Find where the given text appears and provide that cell's center as [X, Y] coordinate. 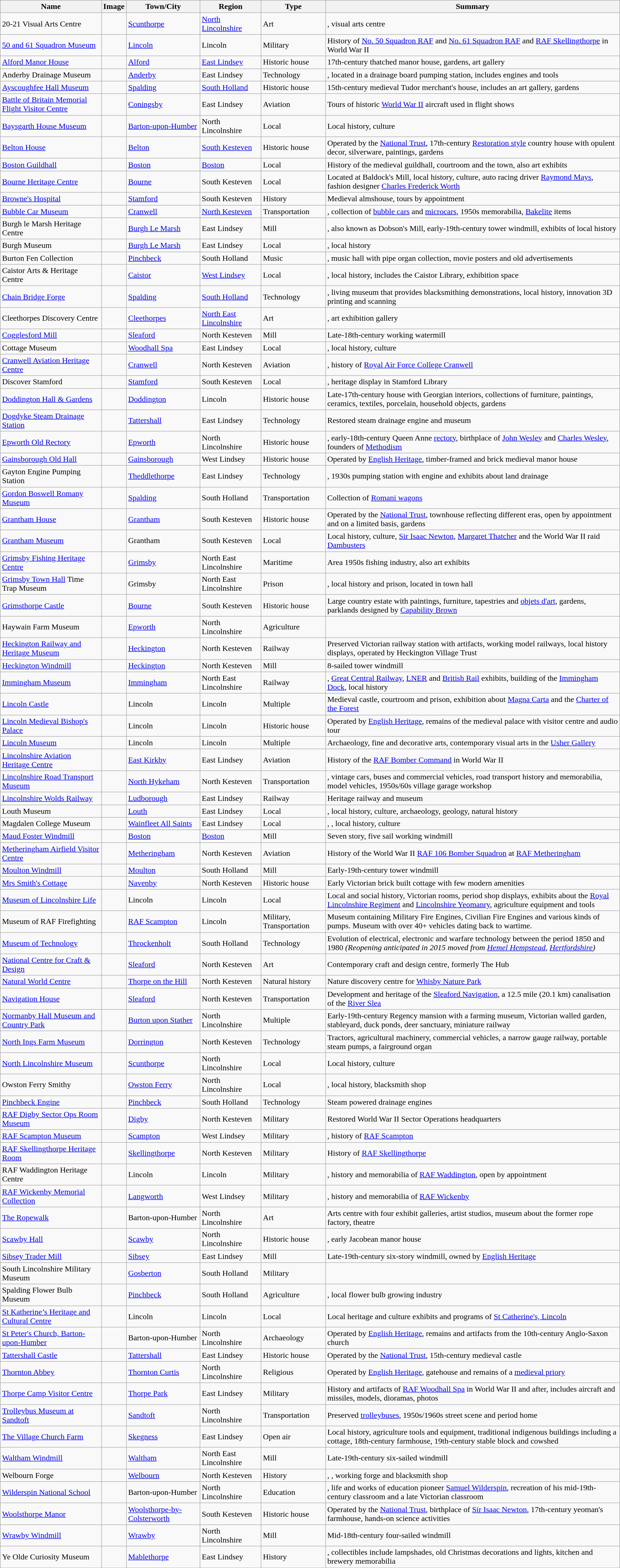
Region [231, 7]
Late-17th-century house with Georgian interiors, collections of furniture, paintings, ceramics, textiles, porcelain, household objects, gardens [473, 399]
Owston Ferry [163, 1085]
Archaeology, fine and decorative arts, contemporary visual arts in the Usher Gallery [473, 743]
Coningsby [163, 105]
Early-19th-century Regency mansion with a farming museum, Victorian walled garden, stableyard, duck ponds, deer sanctuary, miniature railway [473, 1020]
, located in a drainage board pumping station, includes engines and tools [473, 75]
Early Victorian brick built cottage with few modern amenities [473, 883]
Scawby Hall [51, 1239]
Heckington Windmill [51, 666]
History of No. 50 Squadron RAF and No. 61 Squadron RAF and RAF Skellingthorpe in World War II [473, 45]
Welbourn [163, 1475]
Gosberton [163, 1273]
Natural World Centre [51, 982]
Dogdyke Steam Drainage Station [51, 420]
Operated by the National Trust, townhouse reflecting different eras, open by appointment and on a limited basis, gardens [473, 520]
Contemporary craft and design centre, formerly The Hub [473, 964]
Thornton Curtis [163, 1372]
Louth [163, 811]
Museum containing Military Fire Engines, Civilian Fire Engines and various kinds of pumps. Museum with over 40+ vehicles dating back to wartime. [473, 921]
Collection of Romani wagons [473, 498]
Education [293, 1493]
Owston Ferry Smithy [51, 1085]
Langworth [163, 1196]
, local history [473, 246]
The Village Church Farm [51, 1437]
, local history, blacksmith shop [473, 1085]
, local history, includes the Caistor Library, exhibition space [473, 275]
, collection of bubble cars and microcars, 1950s memorabilia, Bakelite items [473, 211]
RAF Scampton Museum [51, 1136]
Late-19th-century six-story windmill, owned by English Heritage [473, 1256]
St Katherine’s Heritage and Cultural Centre [51, 1316]
, 1930s pumping station with engine and exhibits about land drainage [473, 476]
Cogglesford Mill [51, 335]
Spalding Flower Bulb Museum [51, 1295]
Open air [293, 1437]
History and artifacts of RAF Woodhall Spa in World War II and after, includes aircraft and missiles, models, dioramas, photos [473, 1393]
Burton Fen Collection [51, 258]
Summary [473, 7]
Doddington Hall & Gardens [51, 399]
Tours of historic World War II aircraft used in flight shows [473, 105]
Tractors, agricultural machinery, commercial vehicles, a narrow gauge railway, portable steam pumps, a fairground organ [473, 1042]
Alford [163, 62]
Baysgarth House Museum [51, 126]
Belton House [51, 148]
Woodhall Spa [163, 348]
Mrs Smith's Cottage [51, 883]
North Lincolnshire Museum [51, 1063]
Development and heritage of the Sleaford Navigation, a 12.5 mile (20.1 km) canalisation of the River Slea [473, 999]
Military, Transportation [293, 921]
RAF Skellingthorpe Heritage Room [51, 1153]
Museum of Technology [51, 943]
Belton [163, 148]
Waltham Windmill [51, 1458]
20-21 Visual Arts Centre [51, 24]
Immingham [163, 682]
Caistor [163, 275]
Burgh Museum [51, 246]
North Hykeham [163, 781]
Ludborough [163, 798]
Type [293, 7]
Arts centre with four exhibit galleries, artist studios, museum about the former rope factory, theatre [473, 1218]
Town/City [163, 7]
Cranwell Aviation Heritage Centre [51, 365]
East Kirkby [163, 760]
, living museum that provides blacksmithing demonstrations, local history, innovation 3D printing and scanning [473, 297]
Lincoln Castle [51, 704]
Wrawby Windmill [51, 1536]
Name [51, 7]
Alford Manor House [51, 62]
Anderby Drainage Museum [51, 75]
Medieval castle, courtroom and prison, exhibition about Magna Carta and the Charter of the Forest [473, 704]
Cottage Museum [51, 348]
Gainsborough [163, 459]
RAF Scampton [163, 921]
Maud Foster Windmill [51, 836]
, history of Royal Air Force College Cranwell [473, 365]
Local heritage and culture exhibits and programs of St Catherine's, Lincoln [473, 1316]
History of RAF Skellingthorpe [473, 1153]
Bourne Heritage Centre [51, 181]
Sibsey [163, 1256]
Late-19th-century six-sailed windmill [473, 1458]
Wilderspin National School [51, 1493]
Nature discovery centre for Whisby Nature Park [473, 982]
Skegness [163, 1437]
17th-century thatched manor house, gardens, art gallery [473, 62]
Moulton [163, 870]
The Ropewalk [51, 1218]
Magdalen College Museum [51, 824]
History of the medieval guildhall, courtroom and the town, also art exhibits [473, 164]
, heritage display in Stamford Library [473, 382]
, life and works of education pioneer Samuel Wilderspin, recreation of his mid-19th-century classroom and a late Victorian classroom [473, 1493]
Gordon Boswell Romany Museum [51, 498]
Cleethorpes [163, 318]
Skellingthorpe [163, 1153]
Operated by the National Trust, birthplace of Sir Isaac Newton, 17th-century yeoman's farmhouse, hands-on science activities [473, 1514]
Located at Baldock's Mill, local history, culture, auto racing driver Raymond Mays, fashion designer Charles Frederick Worth [473, 181]
Chain Bridge Forge [51, 297]
Wainfleet All Saints [163, 824]
Wrawby [163, 1536]
Scawby [163, 1239]
Dorrington [163, 1042]
Sandtoft [163, 1415]
National Centre for Craft & Design [51, 964]
Maritime [293, 563]
Immingham Museum [51, 682]
Thorpe Camp Visitor Centre [51, 1393]
Image [114, 7]
Early-19th-century tower windmill [473, 870]
Woolsthorpe Manor [51, 1514]
Thorpe Park [163, 1393]
8-sailed tower windmill [473, 666]
Restored steam drainage engine and museum [473, 420]
, vintage cars, buses and commercial vehicles, road transport history and memorabilia, model vehicles, 1950s/60s village garage workshop [473, 781]
Haywain Farm Museum [51, 627]
Mid-18th-century four-sailed windmill [473, 1536]
, Great Central Railway, LNER and British Rail exhibits, building of the Immingham Dock, local history [473, 682]
RAF Wickenby Memorial Collection [51, 1196]
Operated by English Heritage, timber-framed and brick medieval manor house [473, 459]
Archaeology [293, 1338]
, , local history, culture [473, 824]
Battle of Britain Memorial Flight Visitor Centre [51, 105]
Operated by English Heritage, remains of the medieval palace with visitor centre and audio tour [473, 725]
Large country estate with paintings, furniture, tapestries and objets d'art, gardens, parklands designed by Capability Brown [473, 606]
Tattershall Castle [51, 1355]
Digby [163, 1119]
Seven story, five sail working windmill [473, 836]
Area 1950s fishing industry, also art exhibits [473, 563]
Welbourn Forge [51, 1475]
Doddington [163, 399]
Bubble Car Museum [51, 211]
Waltham [163, 1458]
Preserved Victorian railway station with artifacts, working model railways, local history displays, operated by Heckington Village Trust [473, 649]
, history of RAF Scampton [473, 1136]
Discover Stamford [51, 382]
Heckington Railway and Heritage Museum [51, 649]
Lincolnshire Road Transport Museum [51, 781]
, early-18th-century Queen Anne rectory, birthplace of John Wesley and Charles Wesley, founders of Methodism [473, 442]
Operated by English Heritage, gatehouse and remains of a medieval priory [473, 1372]
, also known as Dobson's Mill, early-19th-century tower windmill, exhibits of local history [473, 228]
Burgh le Marsh Heritage Centre [51, 228]
St Peter's Church, Barton-upon-Humber [51, 1338]
Lincolnshire Aviation Heritage Centre [51, 760]
, local history, culture, archaeology, geology, natural history [473, 811]
Boston Guildhall [51, 164]
Grantham House [51, 520]
RAF Waddington Heritage Centre [51, 1175]
Browne's Hospital [51, 199]
, visual arts centre [473, 24]
Metheringham [163, 853]
Navenby [163, 883]
Medieval almshouse, tours by appointment [473, 199]
, local history, culture [473, 348]
, art exhibition gallery [473, 318]
Religious [293, 1372]
Metheringham Airfield Visitor Centre [51, 853]
Lincoln Medieval Bishop's Palace [51, 725]
, history and memorabilia of RAF Wickenby [473, 1196]
Natural history [293, 982]
Sibsey Trader Mill [51, 1256]
Music [293, 258]
Cleethorpes Discovery Centre [51, 318]
Gainsborough Old Hall [51, 459]
, local flower bulb growing industry [473, 1295]
Scampton [163, 1136]
Restored World War II Sector Operations headquarters [473, 1119]
Late-18th-century working watermill [473, 335]
Lincolnshire Wolds Railway [51, 798]
50 and 61 Squadron Museum [51, 45]
, history and memorabilia of RAF Waddington, open by appointment [473, 1175]
Lincoln Museum [51, 743]
Epworth Old Rectory [51, 442]
Grimsthorpe Castle [51, 606]
Museum of RAF Firefighting [51, 921]
, , working forge and blacksmith shop [473, 1475]
Thorpe on the Hill [163, 982]
Grantham Museum [51, 541]
History of the World War II RAF 106 Bomber Squadron at RAF Metheringham [473, 853]
Louth Museum [51, 811]
15th-century medieval Tudor merchant's house, includes an art gallery, gardens [473, 87]
Prison [293, 584]
Steam powered drainage engines [473, 1102]
Grimsby Fishing Heritage Centre [51, 563]
Caistor Arts & Heritage Centre [51, 275]
Operated by the National Trust, 15th-century medieval castle [473, 1355]
Ayscoughfee Hall Museum [51, 87]
Normanby Hall Museum and Country Park [51, 1020]
Anderby [163, 75]
Woolsthorpe-by-Colsterworth [163, 1514]
Operated by English Heritage, remains and artifacts from the 10th-century Anglo-Saxon church [473, 1338]
Burton upon Stather [163, 1020]
Operated by the National Trust, 17th-century Restoration style country house with opulent decor, silverware, paintings, gardens [473, 148]
Throckenholt [163, 943]
Local history, culture, Sir Isaac Newton, Margaret Thatcher and the World War II raid Dambusters [473, 541]
North Ings Farm Museum [51, 1042]
Navigation House [51, 999]
Gayton Engine Pumping Station [51, 476]
, local history and prison, located in town hall [473, 584]
Ye Olde Curiosity Museum [51, 1557]
Thornton Abbey [51, 1372]
Mablethorpe [163, 1557]
, early Jacobean manor house [473, 1239]
Moulton Windmill [51, 870]
Pinchbeck Engine [51, 1102]
Preserved trolleybuses, 1950s/1960s street scene and period home [473, 1415]
History of the RAF Bomber Command in World War II [473, 760]
, music hall with pipe organ collection, movie posters and old advertisements [473, 258]
Trolleybus Museum at Sandtoft [51, 1415]
Grimsby Town Hall Time Trap Museum [51, 584]
, collectibles include lampshades, old Christmas decorations and lights, kitchen and brewery memorabilia [473, 1557]
RAF Digby Sector Ops Room Museum [51, 1119]
Theddlethorpe [163, 476]
Heritage railway and museum [473, 798]
South Lincolnshire Military Museum [51, 1273]
Museum of Lincolnshire Life [51, 900]
